Determine the [x, y] coordinate at the center of the cell enclosing the given text.  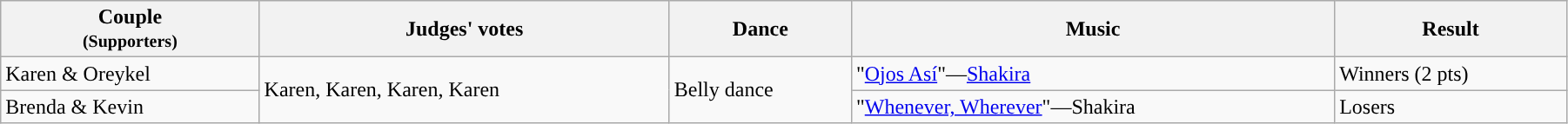
Result [1451, 29]
Couple(Supporters) [131, 29]
"Whenever, Wherever"—Shakira [1093, 107]
Music [1093, 29]
Winners (2 pts) [1451, 74]
Brenda & Kevin [131, 107]
Belly dance [761, 90]
Dance [761, 29]
"Ojos Así"—Shakira [1093, 74]
Karen & Oreykel [131, 74]
Judges' votes [465, 29]
Losers [1451, 107]
Karen, Karen, Karen, Karen [465, 90]
